Capture the cell that displays the provided text and extract its (X, Y) central coordinate. 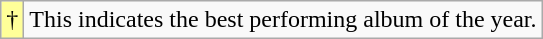
† (12, 20)
This indicates the best performing album of the year. (283, 20)
